Output the (x, y) coordinate of the center of the cell containing the given text.  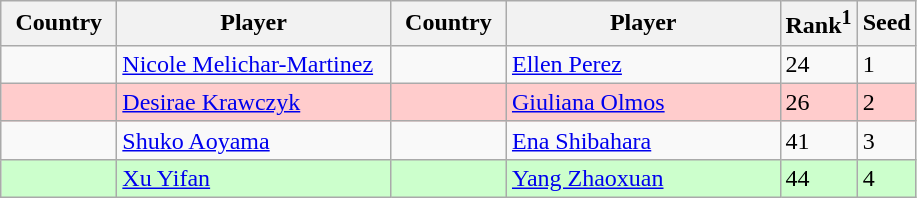
41 (818, 140)
Shuko Aoyama (254, 140)
Giuliana Olmos (643, 102)
Xu Yifan (254, 178)
44 (818, 178)
1 (886, 64)
Rank1 (818, 24)
24 (818, 64)
Ena Shibahara (643, 140)
Ellen Perez (643, 64)
Desirae Krawczyk (254, 102)
2 (886, 102)
Nicole Melichar-Martinez (254, 64)
3 (886, 140)
4 (886, 178)
Seed (886, 24)
26 (818, 102)
Yang Zhaoxuan (643, 178)
